Return (x, y) of the center of cell containing provided text 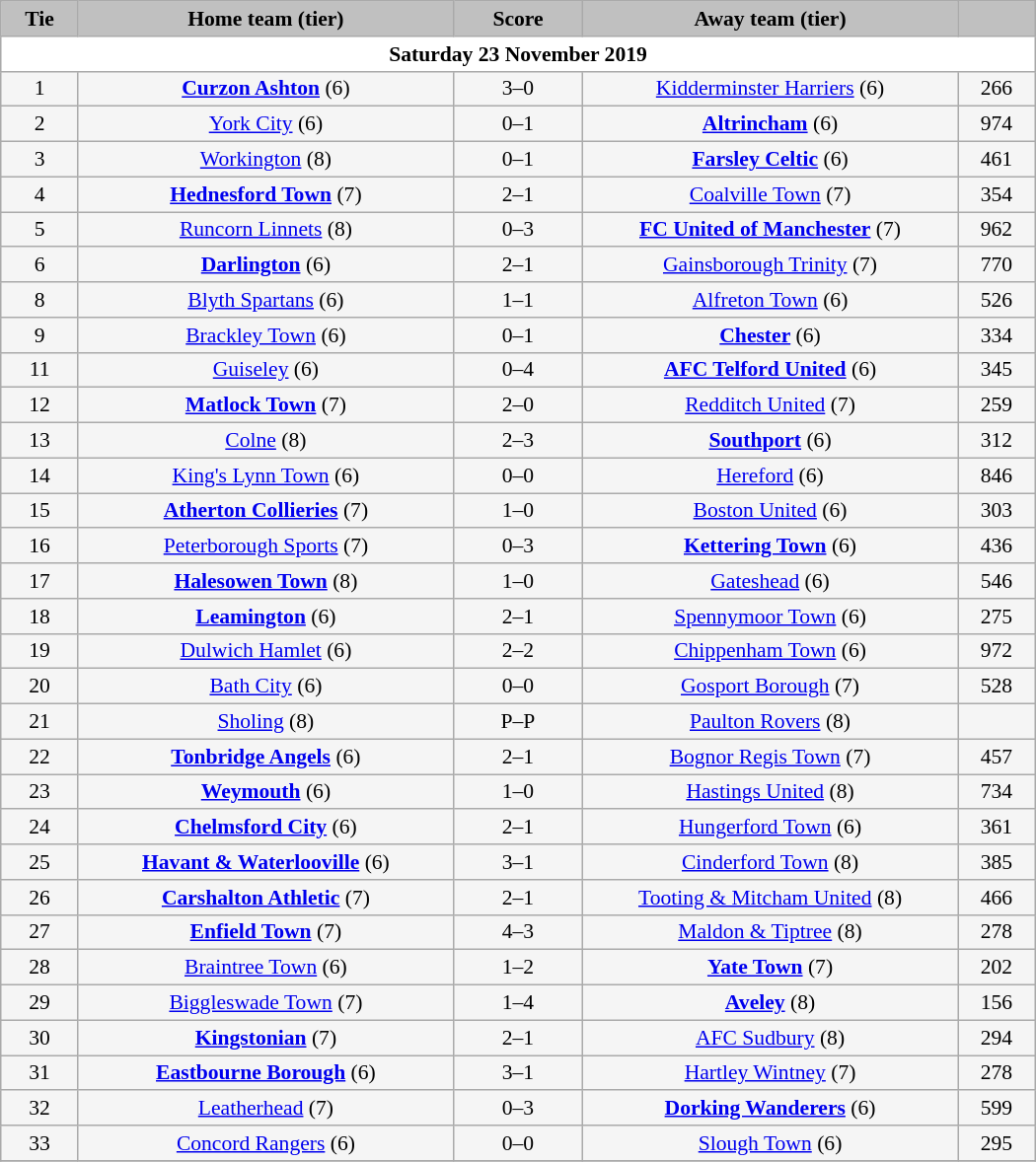
20 (39, 687)
734 (997, 792)
25 (39, 862)
4 (39, 194)
2–3 (517, 441)
599 (997, 1109)
846 (997, 475)
Brackley Town (6) (265, 335)
Leamington (6) (265, 617)
Braintree Town (6) (265, 968)
Hartley Wintney (7) (771, 1073)
Matlock Town (7) (265, 405)
Halesowen Town (8) (265, 581)
Dorking Wanderers (6) (771, 1109)
Darlington (6) (265, 265)
Score (517, 19)
Carshalton Athletic (7) (265, 898)
Gainsborough Trinity (7) (771, 265)
AFC Sudbury (8) (771, 1038)
Bath City (6) (265, 687)
FC United of Manchester (7) (771, 230)
5 (39, 230)
Hereford (6) (771, 475)
Kidderminster Harriers (6) (771, 89)
17 (39, 581)
Curzon Ashton (6) (265, 89)
Guiseley (6) (265, 370)
16 (39, 546)
2–0 (517, 405)
8 (39, 300)
24 (39, 828)
972 (997, 651)
259 (997, 405)
Dulwich Hamlet (6) (265, 651)
Chelmsford City (6) (265, 828)
14 (39, 475)
974 (997, 124)
Altrincham (6) (771, 124)
Atherton Collieries (7) (265, 511)
3–0 (517, 89)
294 (997, 1038)
Southport (6) (771, 441)
312 (997, 441)
295 (997, 1143)
Weymouth (6) (265, 792)
13 (39, 441)
266 (997, 89)
Spennymoor Town (6) (771, 617)
33 (39, 1143)
436 (997, 546)
Workington (8) (265, 160)
Maldon & Tiptree (8) (771, 932)
27 (39, 932)
Hastings United (8) (771, 792)
29 (39, 1003)
Concord Rangers (6) (265, 1143)
156 (997, 1003)
Hednesford Town (7) (265, 194)
345 (997, 370)
Aveley (8) (771, 1003)
Redditch United (7) (771, 405)
770 (997, 265)
Cinderford Town (8) (771, 862)
King's Lynn Town (6) (265, 475)
Boston United (6) (771, 511)
Kingstonian (7) (265, 1038)
Saturday 23 November 2019 (518, 54)
334 (997, 335)
Hungerford Town (6) (771, 828)
546 (997, 581)
23 (39, 792)
4–3 (517, 932)
2–2 (517, 651)
19 (39, 651)
1–4 (517, 1003)
P–P (517, 722)
9 (39, 335)
385 (997, 862)
Tooting & Mitcham United (8) (771, 898)
Coalville Town (7) (771, 194)
466 (997, 898)
Biggleswade Town (7) (265, 1003)
3 (39, 160)
15 (39, 511)
28 (39, 968)
Farsley Celtic (6) (771, 160)
0–4 (517, 370)
Chester (6) (771, 335)
32 (39, 1109)
Paulton Rovers (8) (771, 722)
Alfreton Town (6) (771, 300)
Enfield Town (7) (265, 932)
962 (997, 230)
528 (997, 687)
Colne (8) (265, 441)
1–1 (517, 300)
Havant & Waterlooville (6) (265, 862)
526 (997, 300)
Kettering Town (6) (771, 546)
Gateshead (6) (771, 581)
361 (997, 828)
11 (39, 370)
31 (39, 1073)
303 (997, 511)
1 (39, 89)
Tie (39, 19)
Bognor Regis Town (7) (771, 757)
457 (997, 757)
Blyth Spartans (6) (265, 300)
354 (997, 194)
York City (6) (265, 124)
AFC Telford United (6) (771, 370)
26 (39, 898)
202 (997, 968)
6 (39, 265)
12 (39, 405)
21 (39, 722)
Slough Town (6) (771, 1143)
Gosport Borough (7) (771, 687)
Tonbridge Angels (6) (265, 757)
1–2 (517, 968)
Peterborough Sports (7) (265, 546)
22 (39, 757)
18 (39, 617)
Runcorn Linnets (8) (265, 230)
Eastbourne Borough (6) (265, 1073)
Leatherhead (7) (265, 1109)
Sholing (8) (265, 722)
461 (997, 160)
Away team (tier) (771, 19)
Yate Town (7) (771, 968)
275 (997, 617)
2 (39, 124)
Home team (tier) (265, 19)
30 (39, 1038)
Chippenham Town (6) (771, 651)
